Locate the cell with the specified text and output its (x, y) center coordinate. 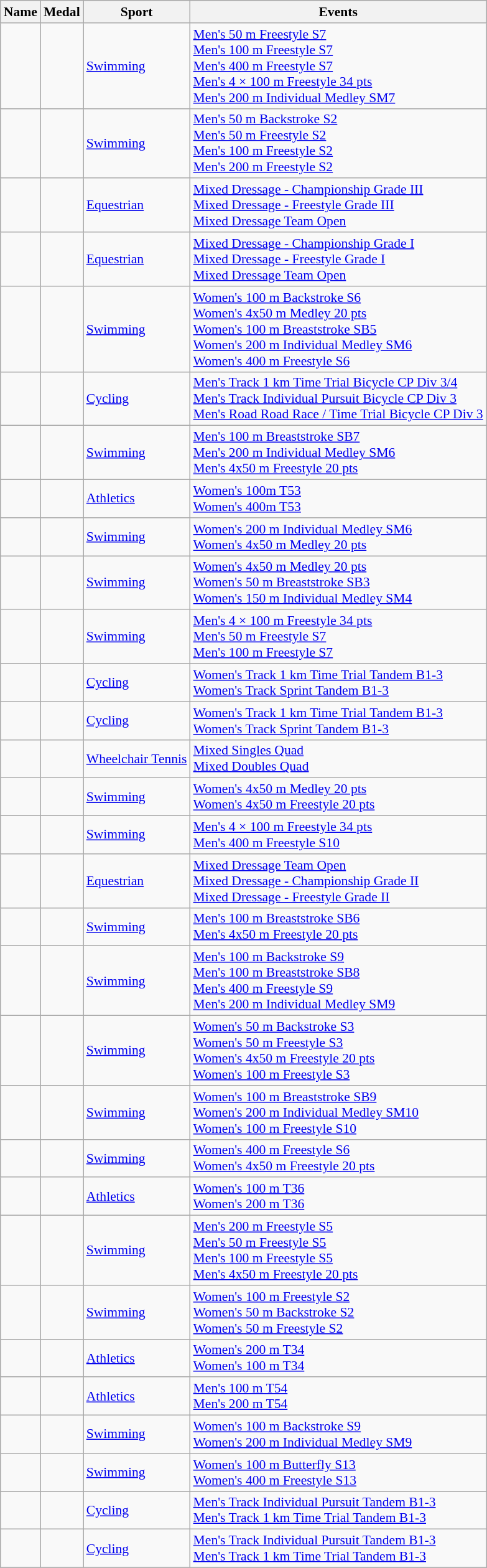
Women's 100 m Butterfly S13 Women's 400 m Freestyle S13 (338, 1473)
Events (338, 12)
Women's 50 m Backstroke S3 Women's 50 m Freestyle S3 Women's 4x50 m Freestyle 20 ptsWomen's 100 m Freestyle S3 (338, 1051)
Women's 100m T53 Women's 400m T53 (338, 499)
Women's 4x50 m Medley 20 pts Women's 4x50 m Freestyle 20 pts (338, 797)
Men's 200 m Freestyle S5 Men's 50 m Freestyle S5 Men's 100 m Freestyle S5Men's 4x50 m Freestyle 20 pts (338, 1251)
Sport (137, 12)
Men's 4 × 100 m Freestyle 34 pts Men's 400 m Freestyle S10 (338, 835)
Men's 50 m Backstroke S2 Men's 50 m Freestyle S2 Men's 100 m Freestyle S2 Men's 200 m Freestyle S2 (338, 143)
Men's 100 m Breaststroke SB6 Men's 4x50 m Freestyle 20 pts (338, 926)
Women's 100 m Freestyle S2 Women's 50 m Backstroke S2 Women's 50 m Freestyle S2 (338, 1312)
Men's Track 1 km Time Trial Bicycle CP Div 3/4 Men's Track Individual Pursuit Bicycle CP Div 3 Men's Road Road Race / Time Trial Bicycle CP Div 3 (338, 398)
Wheelchair Tennis (137, 758)
Mixed Dressage - Championship Grade I Mixed Dressage - Freestyle Grade I Mixed Dressage Team Open (338, 259)
Men's 50 m Freestyle S7 Men's 100 m Freestyle S7 Men's 400 m Freestyle S7 Men's 4 × 100 m Freestyle 34 pts Men's 200 m Individual Medley SM7 (338, 66)
Women's 100 m Backstroke S9 Women's 200 m Individual Medley SM9 (338, 1434)
Women's 200 m T34 Women's 100 m T34 (338, 1358)
Men's 100 m T54 Men's 200 m T54 (338, 1397)
Women's 400 m Freestyle S6 Women's 4x50 m Freestyle 20 pts (338, 1158)
Mixed Dressage Team Open Mixed Dressage - Championship Grade II Mixed Dressage - Freestyle Grade II (338, 881)
Name (21, 12)
Women's 4x50 m Medley 20 pts Women's 50 m Breaststroke SB3 Women's 150 m Individual Medley SM4 (338, 583)
Women's 200 m Individual Medley SM6 Women's 4x50 m Medley 20 pts (338, 537)
Medal (62, 12)
Women's 100 m T36 Women's 200 m T36 (338, 1196)
Mixed Singles Quad Mixed Doubles Quad (338, 758)
Men's 100 m Backstroke S9 Men's 100 m Breaststroke SB8 Men's 400 m Freestyle S9Men's 200 m Individual Medley SM9 (338, 981)
Women's 100 m Breaststroke SB9 Women's 200 m Individual Medley SM10 Women's 100 m Freestyle S10 (338, 1113)
Mixed Dressage - Championship Grade III Mixed Dressage - Freestyle Grade III Mixed Dressage Team Open (338, 205)
Men's 100 m Breaststroke SB7 Men's 200 m Individual Medley SM6 Men's 4x50 m Freestyle 20 pts (338, 453)
Men's 4 × 100 m Freestyle 34 pts Men's 50 m Freestyle S7 Men's 100 m Freestyle S7 (338, 637)
